Provide the [X, Y] coordinate of the cell's center where the given text is located.  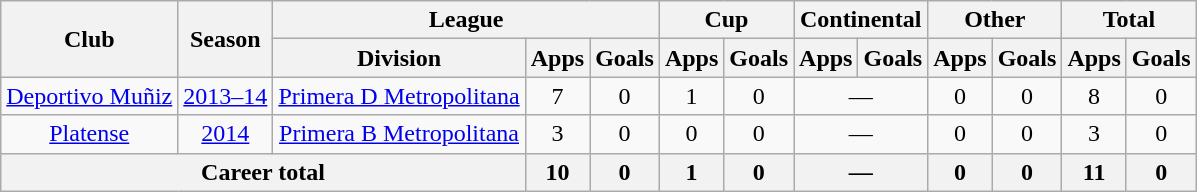
Platense [90, 134]
11 [1094, 172]
Total [1129, 20]
Season [226, 39]
League [466, 20]
2013–14 [226, 96]
8 [1094, 96]
Primera B Metropolitana [399, 134]
7 [557, 96]
Primera D Metropolitana [399, 96]
10 [557, 172]
Career total [263, 172]
Club [90, 39]
2014 [226, 134]
Continental [861, 20]
Other [995, 20]
Division [399, 58]
Cup [726, 20]
Deportivo Muñiz [90, 96]
